Search for the cell housing the specified text and yield its [x, y] center coordinate. 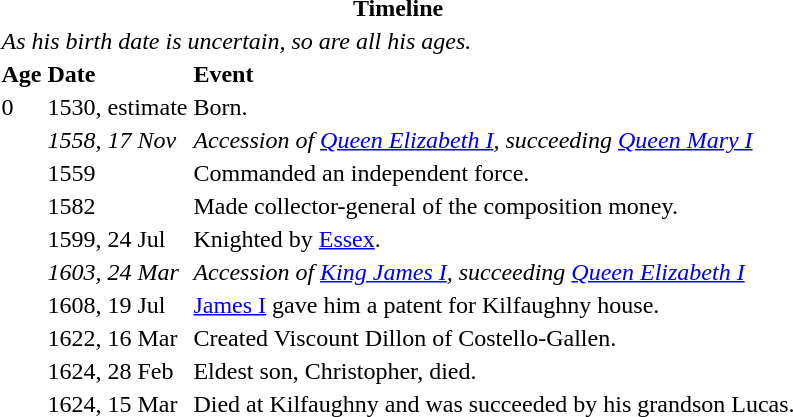
Age [22, 74]
1558, 17 Nov [118, 140]
1624, 28 Feb [118, 371]
1599, 24 Jul [118, 239]
1603, 24 Mar [118, 272]
1559 [118, 173]
Date [118, 74]
1582 [118, 206]
1608, 19 Jul [118, 305]
1530, estimate [118, 107]
0 [22, 107]
1622, 16 Mar [118, 338]
